For the text-containing cell, return its midpoint in [x, y] coordinate format. 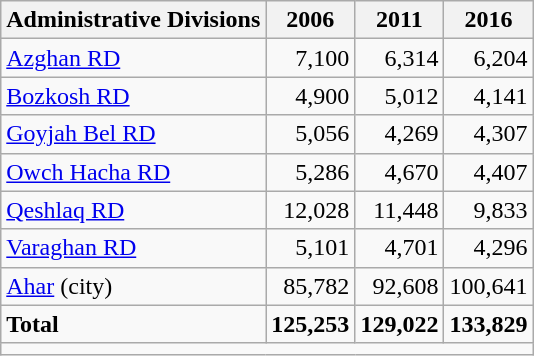
9,833 [488, 210]
5,101 [310, 248]
6,314 [400, 58]
4,900 [310, 96]
4,670 [400, 172]
7,100 [310, 58]
Varaghan RD [134, 248]
12,028 [310, 210]
6,204 [488, 58]
Bozkosh RD [134, 96]
Owch Hacha RD [134, 172]
11,448 [400, 210]
Azghan RD [134, 58]
Goyjah Bel RD [134, 134]
5,012 [400, 96]
4,407 [488, 172]
Administrative Divisions [134, 20]
2006 [310, 20]
2011 [400, 20]
2016 [488, 20]
4,269 [400, 134]
4,307 [488, 134]
Qeshlaq RD [134, 210]
4,141 [488, 96]
4,701 [400, 248]
5,286 [310, 172]
4,296 [488, 248]
Ahar (city) [134, 286]
Total [134, 324]
92,608 [400, 286]
125,253 [310, 324]
129,022 [400, 324]
5,056 [310, 134]
100,641 [488, 286]
85,782 [310, 286]
133,829 [488, 324]
